Return the (X, Y) coordinate for the center point of the cell that contains the specified text.  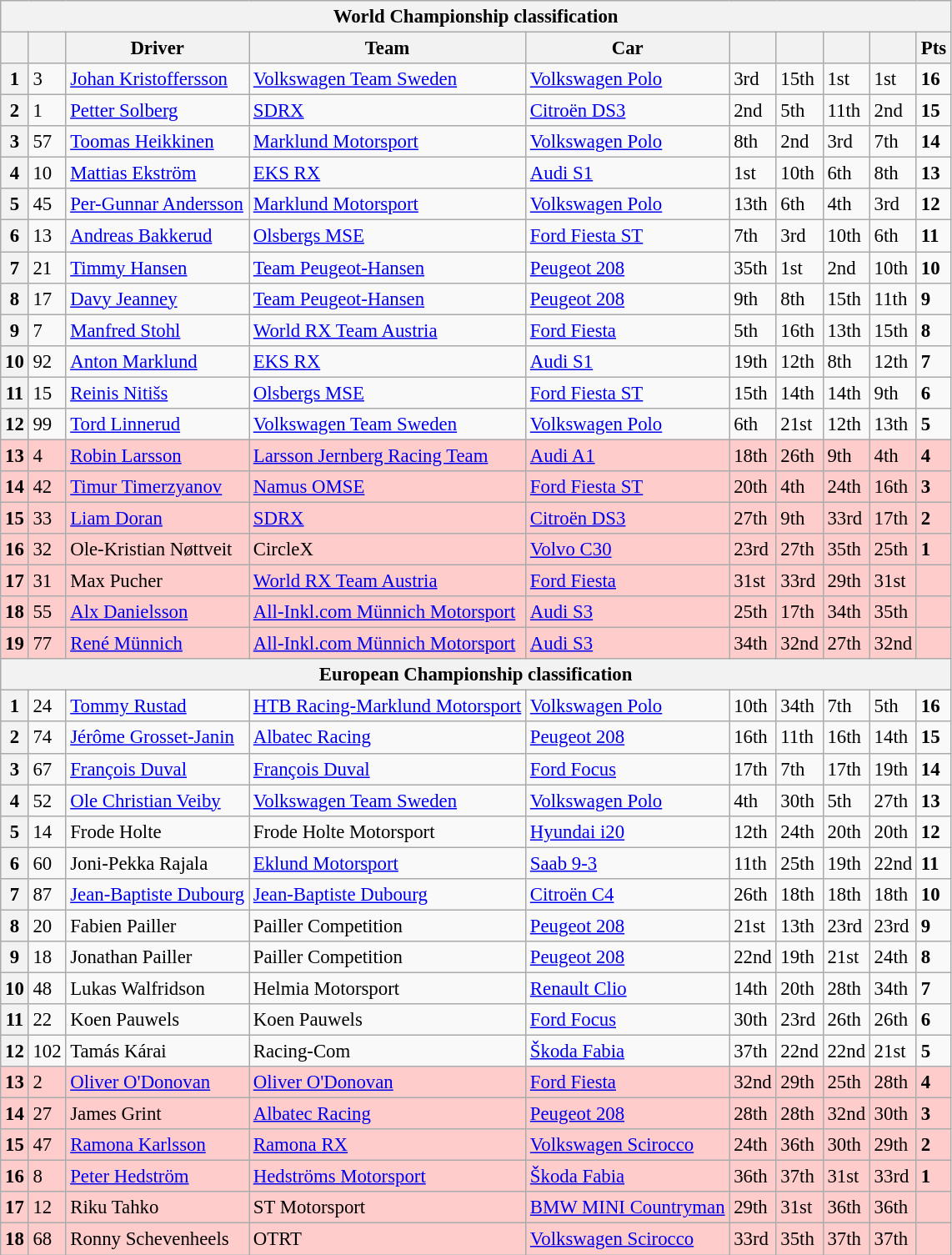
42 (47, 487)
Robin Larsson (158, 455)
Tamás Kárai (158, 1052)
Team (387, 48)
45 (47, 204)
European Championship classification (476, 675)
Citroën C4 (628, 895)
Davy Jeanney (158, 299)
Timur Timerzyanov (158, 487)
Max Pucher (158, 581)
Namus OMSE (387, 487)
Peter Hedström (158, 1177)
Liam Doran (158, 518)
Car (628, 48)
Hyundai i20 (628, 831)
Hedströms Motorsport (387, 1177)
102 (47, 1052)
Tord Linnerud (158, 424)
92 (47, 361)
Petter Solberg (158, 111)
Eklund Motorsport (387, 863)
Ramona RX (387, 1145)
Racing-Com (387, 1052)
21 (47, 268)
Alx Danielsson (158, 612)
Timmy Hansen (158, 268)
24 (47, 706)
Reinis Nitišs (158, 393)
Manfred Stohl (158, 330)
Fabien Pailler (158, 926)
20 (47, 926)
James Grint (158, 1114)
Ronny Schevenheels (158, 1239)
Mattias Ekström (158, 173)
Pts (934, 48)
Frode Holte (158, 831)
BMW MINI Countryman (628, 1208)
Anton Marklund (158, 361)
HTB Racing-Marklund Motorsport (387, 706)
99 (47, 424)
Andreas Bakkerud (158, 236)
Tommy Rustad (158, 706)
Toomas Heikkinen (158, 142)
Jérôme Grosset-Janin (158, 738)
87 (47, 895)
67 (47, 769)
32 (47, 550)
René Münnich (158, 644)
31 (47, 581)
48 (47, 988)
Per-Gunnar Andersson (158, 204)
Jonathan Pailler (158, 957)
Audi A1 (628, 455)
60 (47, 863)
Saab 9-3 (628, 863)
52 (47, 801)
77 (47, 644)
ST Motorsport (387, 1208)
47 (47, 1145)
Larsson Jernberg Racing Team (387, 455)
Riku Tahko (158, 1208)
Lukas Walfridson (158, 988)
CircleX (387, 550)
27 (47, 1114)
Ole-Kristian Nøttveit (158, 550)
Ramona Karlsson (158, 1145)
Driver (158, 48)
Helmia Motorsport (387, 988)
33 (47, 518)
OTRT (387, 1239)
World Championship classification (476, 17)
68 (47, 1239)
Ole Christian Veiby (158, 801)
57 (47, 142)
22 (47, 1020)
55 (47, 612)
Frode Holte Motorsport (387, 831)
Johan Kristoffersson (158, 79)
74 (47, 738)
19 (15, 644)
Volvo C30 (628, 550)
Joni-Pekka Rajala (158, 863)
Renault Clio (628, 988)
